From the cell containing the given text, extract its center point as [x, y] coordinate. 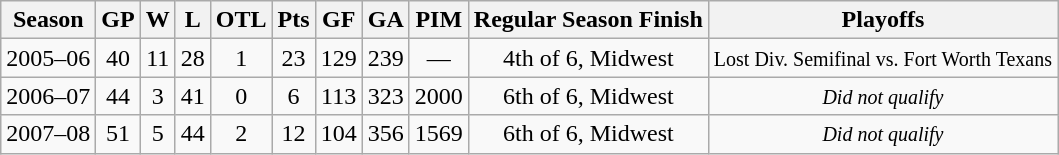
OTL [241, 20]
6 [294, 96]
GF [338, 20]
23 [294, 58]
104 [338, 134]
2006–07 [48, 96]
PIM [438, 20]
0 [241, 96]
239 [386, 58]
Lost Div. Semifinal vs. Fort Worth Texans [882, 58]
Regular Season Finish [588, 20]
2005–06 [48, 58]
2 [241, 134]
4th of 6, Midwest [588, 58]
W [158, 20]
L [192, 20]
GA [386, 20]
323 [386, 96]
40 [118, 58]
356 [386, 134]
113 [338, 96]
2000 [438, 96]
— [438, 58]
11 [158, 58]
28 [192, 58]
Pts [294, 20]
2007–08 [48, 134]
Season [48, 20]
1 [241, 58]
1569 [438, 134]
3 [158, 96]
129 [338, 58]
Playoffs [882, 20]
41 [192, 96]
GP [118, 20]
12 [294, 134]
5 [158, 134]
51 [118, 134]
